Determine the (x, y) coordinate at the center of the cell enclosing the given text.  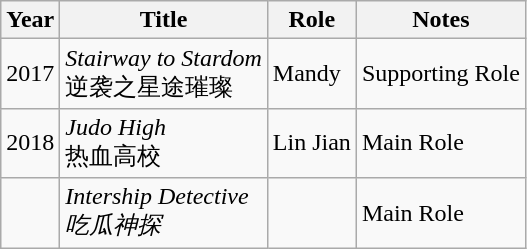
2017 (30, 74)
Mandy (312, 74)
Title (164, 20)
Intership Detective 吃瓜神探 (164, 213)
Supporting Role (440, 74)
Notes (440, 20)
Lin Jian (312, 143)
Year (30, 20)
Judo High 热血高校 (164, 143)
Stairway to Stardom 逆袭之星途璀璨 (164, 74)
Role (312, 20)
2018 (30, 143)
